Return [X, Y] of the center of cell containing provided text 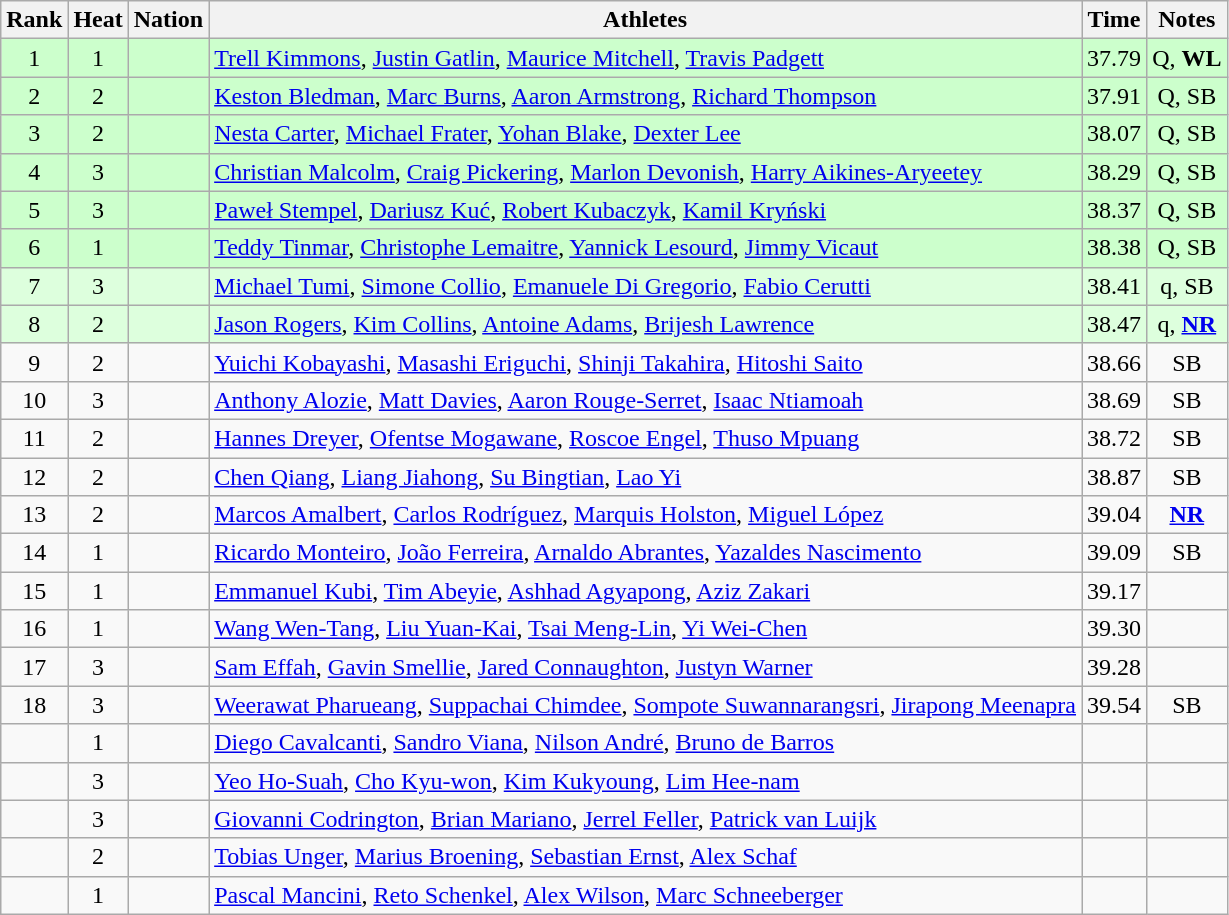
Pascal Mancini, Reto Schenkel, Alex Wilson, Marc Schneeberger [646, 895]
Yuichi Kobayashi, Masashi Eriguchi, Shinji Takahira, Hitoshi Saito [646, 362]
6 [34, 248]
Notes [1187, 20]
Heat [98, 20]
Wang Wen-Tang, Liu Yuan-Kai, Tsai Meng-Lin, Yi Wei-Chen [646, 629]
Paweł Stempel, Dariusz Kuć, Robert Kubaczyk, Kamil Kryński [646, 210]
38.41 [1114, 286]
39.09 [1114, 553]
38.38 [1114, 248]
Yeo Ho-Suah, Cho Kyu-won, Kim Kukyoung, Lim Hee-nam [646, 781]
39.04 [1114, 515]
38.87 [1114, 477]
Weerawat Pharueang, Suppachai Chimdee, Sompote Suwannarangsri, Jirapong Meenapra [646, 705]
Christian Malcolm, Craig Pickering, Marlon Devonish, Harry Aikines-Aryeetey [646, 172]
39.30 [1114, 629]
38.29 [1114, 172]
5 [34, 210]
16 [34, 629]
39.28 [1114, 667]
Jason Rogers, Kim Collins, Antoine Adams, Brijesh Lawrence [646, 324]
q, NR [1187, 324]
12 [34, 477]
Nesta Carter, Michael Frater, Yohan Blake, Dexter Lee [646, 134]
14 [34, 553]
Anthony Alozie, Matt Davies, Aaron Rouge-Serret, Isaac Ntiamoah [646, 400]
38.37 [1114, 210]
18 [34, 705]
38.69 [1114, 400]
Michael Tumi, Simone Collio, Emanuele Di Gregorio, Fabio Cerutti [646, 286]
4 [34, 172]
10 [34, 400]
9 [34, 362]
Emmanuel Kubi, Tim Abeyie, Ashhad Agyapong, Aziz Zakari [646, 591]
8 [34, 324]
15 [34, 591]
11 [34, 438]
38.66 [1114, 362]
13 [34, 515]
Nation [168, 20]
Diego Cavalcanti, Sandro Viana, Nilson André, Bruno de Barros [646, 743]
38.07 [1114, 134]
NR [1187, 515]
39.54 [1114, 705]
38.72 [1114, 438]
Ricardo Monteiro, João Ferreira, Arnaldo Abrantes, Yazaldes Nascimento [646, 553]
39.17 [1114, 591]
Sam Effah, Gavin Smellie, Jared Connaughton, Justyn Warner [646, 667]
37.79 [1114, 58]
7 [34, 286]
Giovanni Codrington, Brian Mariano, Jerrel Feller, Patrick van Luijk [646, 819]
Chen Qiang, Liang Jiahong, Su Bingtian, Lao Yi [646, 477]
Hannes Dreyer, Ofentse Mogawane, Roscoe Engel, Thuso Mpuang [646, 438]
38.47 [1114, 324]
Trell Kimmons, Justin Gatlin, Maurice Mitchell, Travis Padgett [646, 58]
Q, WL [1187, 58]
Time [1114, 20]
Keston Bledman, Marc Burns, Aaron Armstrong, Richard Thompson [646, 96]
Teddy Tinmar, Christophe Lemaitre, Yannick Lesourd, Jimmy Vicaut [646, 248]
q, SB [1187, 286]
17 [34, 667]
Rank [34, 20]
37.91 [1114, 96]
Tobias Unger, Marius Broening, Sebastian Ernst, Alex Schaf [646, 857]
Marcos Amalbert, Carlos Rodríguez, Marquis Holston, Miguel López [646, 515]
Athletes [646, 20]
